Output the [x, y] coordinate of the center of the cell containing the given text.  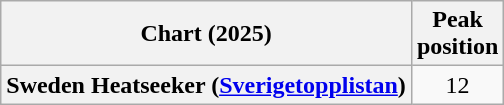
Sweden Heatseeker (Sverigetopplistan) [206, 85]
Peakposition [457, 34]
Chart (2025) [206, 34]
12 [457, 85]
